Identify which cell holds the provided text, then report its [x, y] central coordinate. 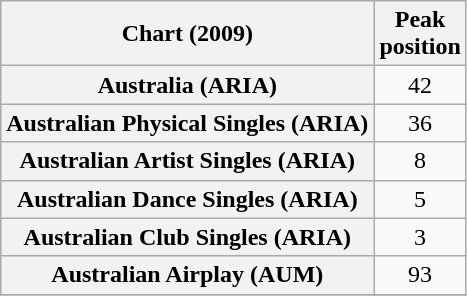
Peak position [420, 34]
3 [420, 237]
Australia (ARIA) [188, 85]
5 [420, 199]
Chart (2009) [188, 34]
Australian Physical Singles (ARIA) [188, 123]
Australian Dance Singles (ARIA) [188, 199]
36 [420, 123]
42 [420, 85]
Australian Artist Singles (ARIA) [188, 161]
93 [420, 275]
8 [420, 161]
Australian Airplay (AUM) [188, 275]
Australian Club Singles (ARIA) [188, 237]
